Detect which cell encompasses the target text, then output its [x, y] center coordinate. 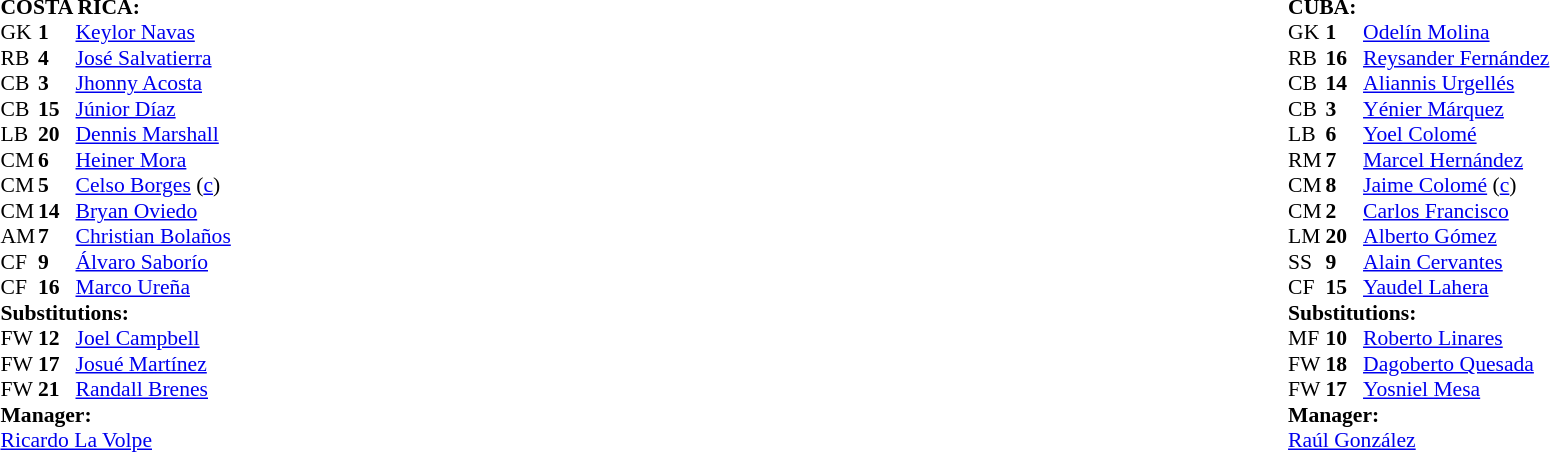
Carlos Francisco [1456, 211]
Jaime Colomé (c) [1456, 185]
AM [19, 237]
Aliannis Urgellés [1456, 83]
Alberto Gómez [1456, 237]
Celso Borges (c) [154, 185]
Heiner Mora [154, 160]
Yénier Márquez [1456, 109]
Keylor Navas [154, 33]
Odelín Molina [1456, 33]
Dennis Marshall [154, 135]
Yaudel Lahera [1456, 287]
Joel Campbell [154, 339]
Jhonny Acosta [154, 83]
Yosniel Mesa [1456, 389]
Marco Ureña [154, 287]
Álvaro Saborío [154, 262]
SS [1307, 262]
8 [1345, 185]
MF [1307, 339]
2 [1345, 211]
21 [57, 389]
Marcel Hernández [1456, 160]
Alain Cervantes [1456, 262]
Reysander Fernández [1456, 58]
Roberto Linares [1456, 339]
Randall Brenes [154, 389]
12 [57, 339]
Bryan Oviedo [154, 211]
5 [57, 185]
Josué Martínez [154, 364]
18 [1345, 364]
Yoel Colomé [1456, 135]
RM [1307, 160]
Christian Bolaños [154, 237]
LM [1307, 237]
Júnior Díaz [154, 109]
10 [1345, 339]
4 [57, 58]
José Salvatierra [154, 58]
Dagoberto Quesada [1456, 364]
